Scan for the cell matching the given text and deliver its (X, Y) coordinate at center. 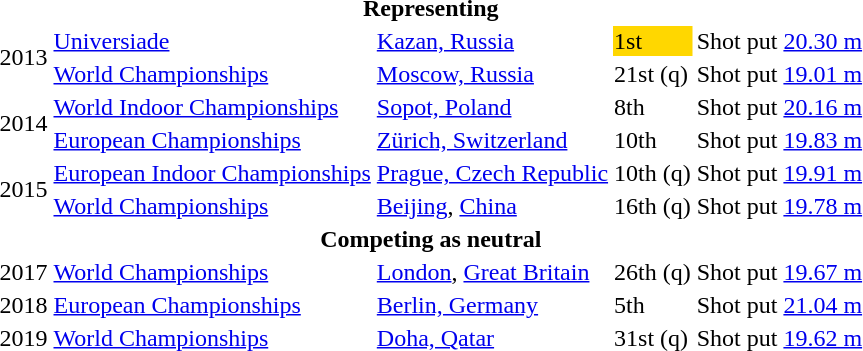
Sopot, Poland (492, 107)
Prague, Czech Republic (492, 173)
16th (q) (653, 206)
21st (q) (653, 74)
Kazan, Russia (492, 41)
1st (653, 41)
World Indoor Championships (212, 107)
Zürich, Switzerland (492, 140)
8th (653, 107)
5th (653, 305)
Moscow, Russia (492, 74)
European Indoor Championships (212, 173)
Berlin, Germany (492, 305)
26th (q) (653, 272)
London, Great Britain (492, 272)
Universiade (212, 41)
10th (q) (653, 173)
10th (653, 140)
Beijing, China (492, 206)
